Detect which cell encompasses the target text, then output its [x, y] center coordinate. 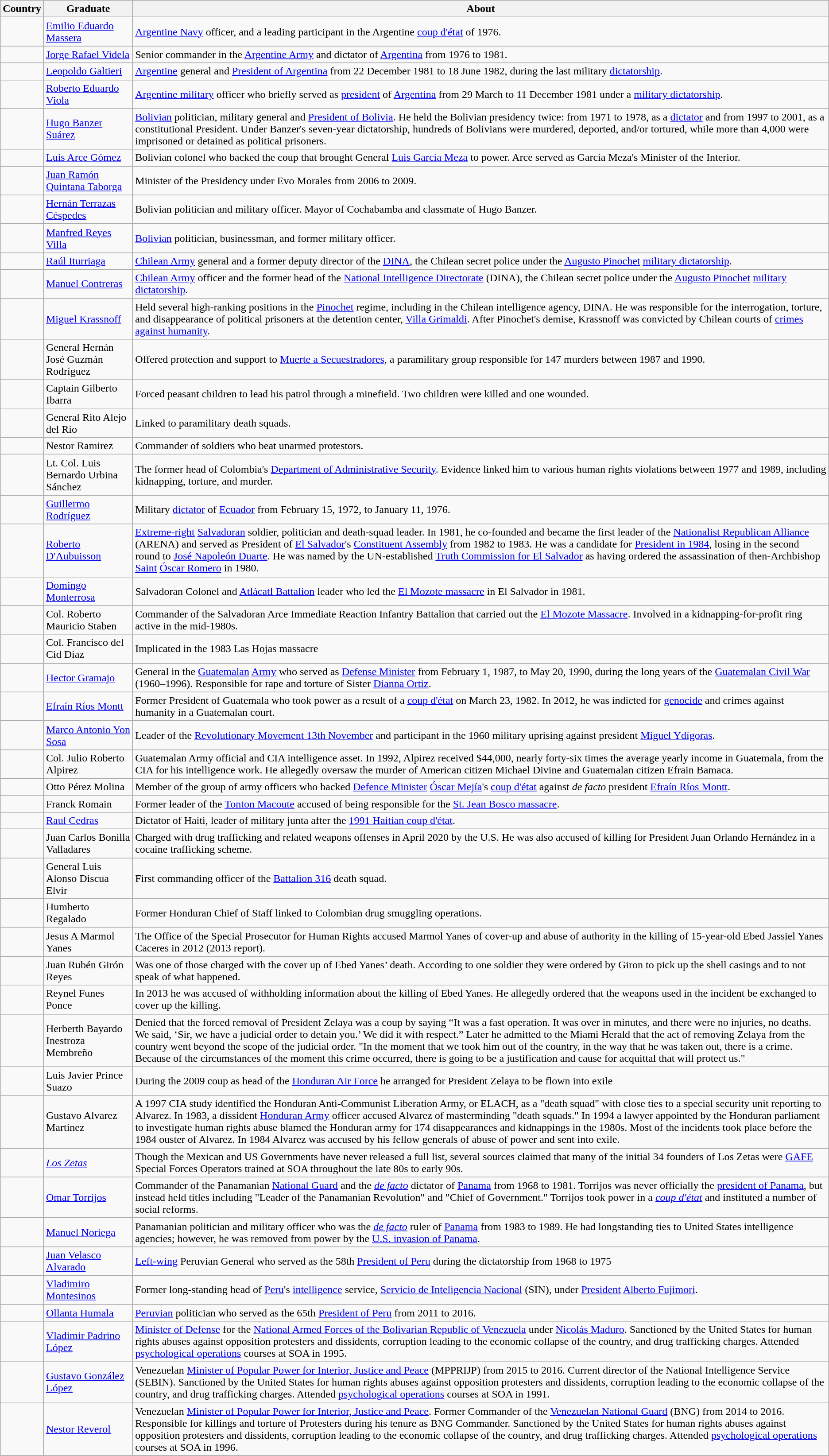
General Rito Alejo del Rio [88, 423]
About [481, 9]
Los Zetas [88, 1162]
Minister of the Presidency under Evo Morales from 2006 to 2009. [481, 181]
Graduate [88, 9]
Col. Francisco del Cid Díaz [88, 648]
Ollanta Humala [88, 1312]
Franck Romain [88, 804]
Hernán Terrazas Céspedes [88, 209]
Left-wing Peruvian General who served as the 58th President of Peru during the dictatorship from 1968 to 1975 [481, 1261]
Domingo Monterrosa [88, 591]
Roberto Eduardo Viola [88, 94]
Argentine Navy officer, and a leading participant in the Argentine coup d'état of 1976. [481, 32]
Implicated in the 1983 Las Hojas massacre [481, 648]
Col. Julio Roberto Alpirez [88, 764]
General Luis Alonso Discua Elvir [88, 878]
Juan Velasco Alvarado [88, 1261]
Emilio Eduardo Massera [88, 32]
Omar Torrijos [88, 1197]
Marco Antonio Yon Sosa [88, 735]
Nestor Ramirez [88, 446]
Luis Arce Gómez [88, 158]
Member of the group of army officers who backed Defence Minister Óscar Mejía's coup d'état against de facto president Efraín Ríos Montt. [481, 787]
Otto Pérez Molina [88, 787]
Juan Rubén Girón Reyes [88, 971]
Jesus A Marmol Yanes [88, 942]
Argentine general and President of Argentina from 22 December 1981 to 18 June 1982, during the last military dictatorship. [481, 71]
Manfred Reyes Villa [88, 238]
Commander of soldiers who beat unarmed protestors. [481, 446]
Leopoldo Galtieri [88, 71]
Raul Cedras [88, 821]
Reynel Funes Ponce [88, 999]
Roberto D'Aubuisson [88, 550]
Hugo Banzer Suárez [88, 129]
Former leader of the Tonton Macoute accused of being responsible for the St. Jean Bosco massacre. [481, 804]
Peruvian politician who served as the 65th President of Peru from 2011 to 2016. [481, 1312]
Captain Gilberto Ibarra [88, 394]
Juan Carlos Bonilla Valladares [88, 843]
Former Honduran Chief of Staff linked to Colombian drug smuggling operations. [481, 913]
Country [22, 9]
Offered protection and support to Muerte a Secuestradores, a paramilitary group responsible for 147 murders between 1987 and 1990. [481, 360]
Leader of the Revolutionary Movement 13th November and participant in the 1960 military uprising against president Miguel Ydígoras. [481, 735]
Manuel Noriega [88, 1232]
Linked to paramilitary death squads. [481, 423]
During the 2009 coup as head of the Honduran Air Force he arranged for President Zelaya to be flown into exile [481, 1081]
Raúl Iturriaga [88, 261]
First commanding officer of the Battalion 316 death squad. [481, 878]
Manuel Contreras [88, 283]
Humberto Regalado [88, 913]
Nestor Reverol [88, 1429]
Chilean Army general and a former deputy director of the DINA, the Chilean secret police under the Augusto Pinochet military dictatorship. [481, 261]
Col. Roberto Mauricio Staben [88, 620]
Lt. Col. Luis Bernardo Urbina Sánchez [88, 475]
Guillermo Rodríguez [88, 509]
Herberth Bayardo Inestroza Membreño [88, 1040]
Forced peasant children to lead his patrol through a minefield. Two children were killed and one wounded. [481, 394]
Hector Gramajo [88, 678]
Gustavo Alvarez Martínez [88, 1122]
Bolivian politician, businessman, and former military officer. [481, 238]
Former long-standing head of Peru's intelligence service, Servicio de Inteligencia Nacional (SIN), under President Alberto Fujimori. [481, 1290]
Efraín Ríos Montt [88, 706]
Argentine military officer who briefly served as president of Argentina from 29 March to 11 December 1981 under a military dictatorship. [481, 94]
Luis Javier Prince Suazo [88, 1081]
Miguel Krassnoff [88, 319]
Bolivian politician and military officer. Mayor of Cochabamba and classmate of Hugo Banzer. [481, 209]
Military dictator of Ecuador from February 15, 1972, to January 11, 1976. [481, 509]
Senior commander in the Argentine Army and dictator of Argentina from 1976 to 1981. [481, 54]
General Hernán José Guzmán Rodríguez [88, 360]
Jorge Rafael Videla [88, 54]
Vladimir Padrino López [88, 1342]
Gustavo González López [88, 1382]
Bolivian colonel who backed the coup that brought General Luis García Meza to power. Arce served as García Meza's Minister of the Interior. [481, 158]
Dictator of Haiti, leader of military junta after the 1991 Haitian coup d'état. [481, 821]
Vladimiro Montesinos [88, 1290]
Juan Ramón Quintana Taborga [88, 181]
Salvadoran Colonel and Atlácatl Battalion leader who led the El Mozote massacre in El Salvador in 1981. [481, 591]
